Extract the [x, y] coordinate from the center of the cell holding the provided text.  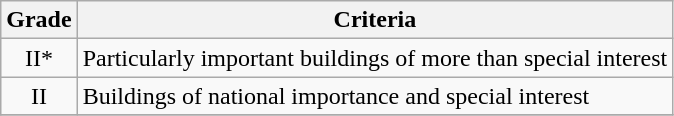
II [39, 96]
Particularly important buildings of more than special interest [375, 58]
II* [39, 58]
Criteria [375, 20]
Buildings of national importance and special interest [375, 96]
Grade [39, 20]
